Find where the given text appears and provide that cell's center as [x, y] coordinate. 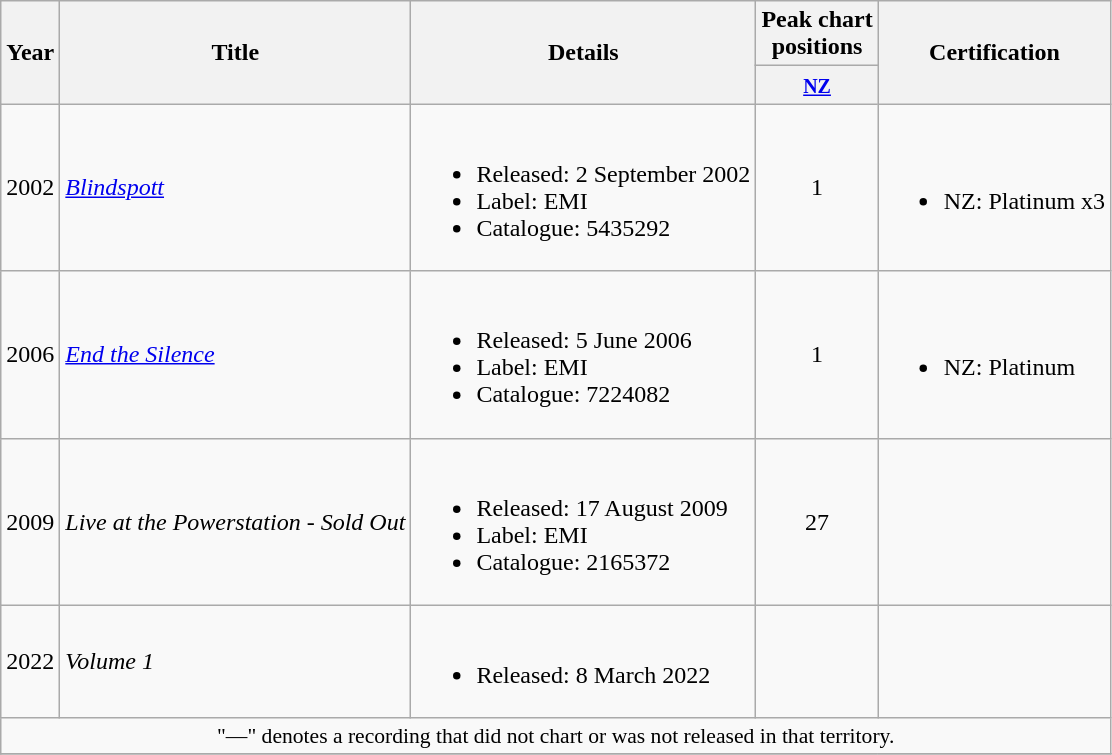
Title [236, 52]
2002 [30, 188]
Released: 8 March 2022 [584, 662]
Peak chartpositions [817, 34]
2022 [30, 662]
Certification [994, 52]
Volume 1 [236, 662]
2006 [30, 354]
End the Silence [236, 354]
NZ: Platinum x3 [994, 188]
NZ: Platinum [994, 354]
2009 [30, 522]
Released: 17 August 2009Label: EMICatalogue: 2165372 [584, 522]
NZ [817, 85]
27 [817, 522]
Details [584, 52]
Released: 2 September 2002Label: EMICatalogue: 5435292 [584, 188]
Blindspott [236, 188]
Year [30, 52]
Live at the Powerstation - Sold Out [236, 522]
"—" denotes a recording that did not chart or was not released in that territory. [556, 736]
Released: 5 June 2006Label: EMICatalogue: 7224082 [584, 354]
